Identify which cell holds the provided text, then report its (x, y) central coordinate. 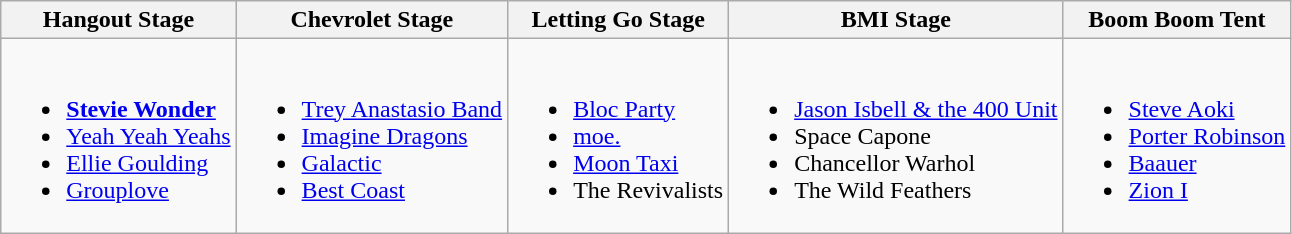
Chevrolet Stage (372, 20)
Hangout Stage (118, 20)
Jason Isbell & the 400 UnitSpace CaponeChancellor WarholThe Wild Feathers (896, 136)
Steve AokiPorter RobinsonBaauerZion I (1177, 136)
Boom Boom Tent (1177, 20)
Trey Anastasio BandImagine DragonsGalacticBest Coast (372, 136)
BMI Stage (896, 20)
Stevie WonderYeah Yeah YeahsEllie GouldingGrouplove (118, 136)
Bloc Partymoe.Moon TaxiThe Revivalists (618, 136)
Letting Go Stage (618, 20)
